Scan for the cell matching the given text and deliver its (X, Y) coordinate at center. 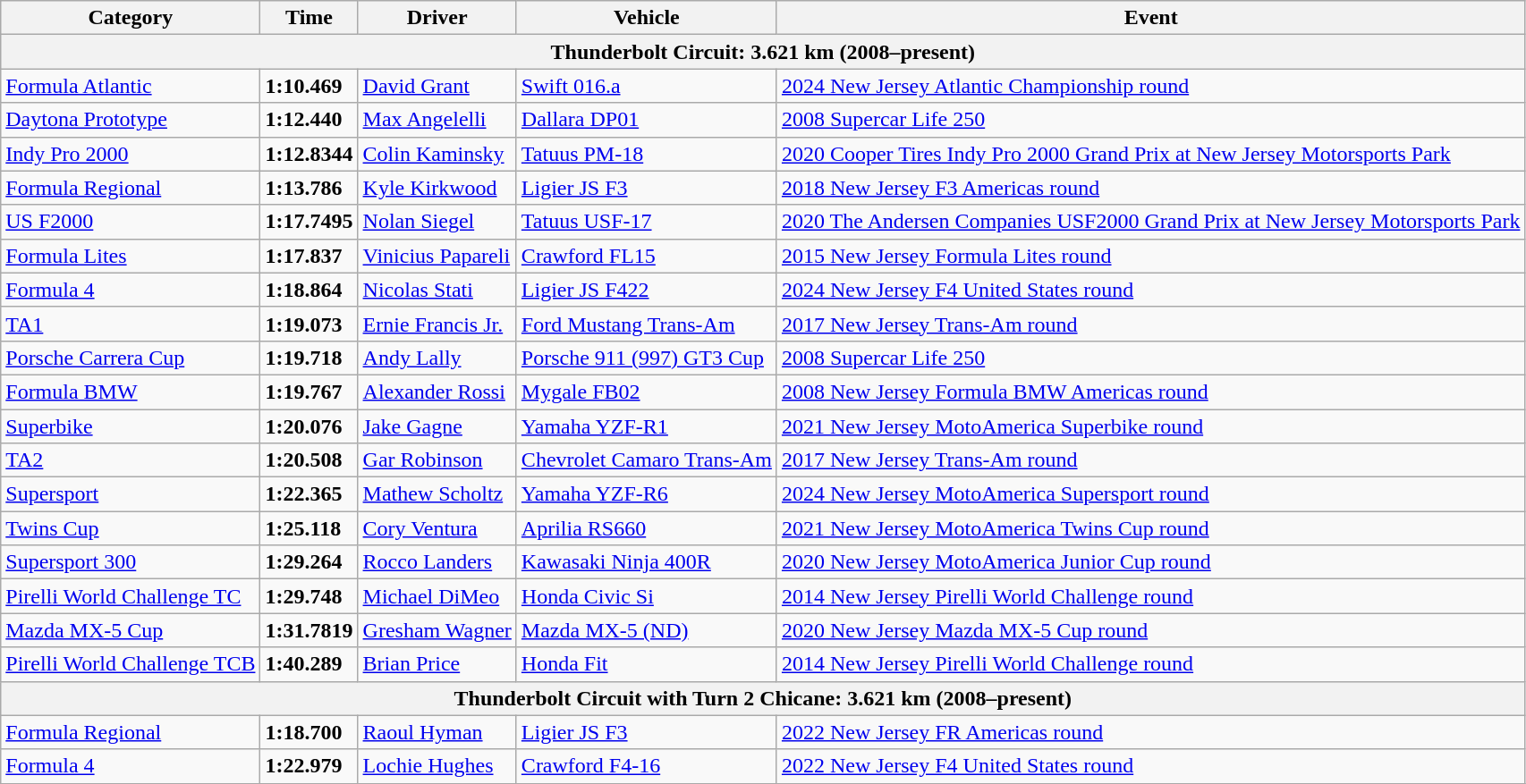
TA2 (131, 460)
Category (131, 18)
Mazda MX-5 Cup (131, 630)
Kyle Kirkwood (437, 188)
Superbike (131, 426)
2020 New Jersey Mazda MX-5 Cup round (1150, 630)
Nicolas Stati (437, 290)
1:13.786 (309, 188)
2022 New Jersey FR Americas round (1150, 732)
2008 New Jersey Formula BMW Americas round (1150, 392)
Mazda MX-5 (ND) (646, 630)
1:10.469 (309, 86)
2024 New Jersey Atlantic Championship round (1150, 86)
Gresham Wagner (437, 630)
Vinicius Papareli (437, 256)
2024 New Jersey F4 United States round (1150, 290)
Formula BMW (131, 392)
1:17.7495 (309, 222)
Time (309, 18)
Chevrolet Camaro Trans-Am (646, 460)
Vehicle (646, 18)
Pirelli World Challenge TCB (131, 664)
1:29.748 (309, 596)
1:29.264 (309, 562)
Gar Robinson (437, 460)
Nolan Siegel (437, 222)
1:12.440 (309, 120)
Supersport 300 (131, 562)
2020 New Jersey MotoAmerica Junior Cup round (1150, 562)
Crawford FL15 (646, 256)
Yamaha YZF-R6 (646, 494)
Ligier JS F422 (646, 290)
1:18.700 (309, 732)
Ford Mustang Trans-Am (646, 324)
US F2000 (131, 222)
Porsche Carrera Cup (131, 358)
2021 New Jersey MotoAmerica Twins Cup round (1150, 528)
Mathew Scholtz (437, 494)
2018 New Jersey F3 Americas round (1150, 188)
2024 New Jersey MotoAmerica Supersport round (1150, 494)
David Grant (437, 86)
Thunderbolt Circuit with Turn 2 Chicane: 3.621 km (2008–present) (763, 698)
1:19.073 (309, 324)
1:17.837 (309, 256)
Jake Gagne (437, 426)
Pirelli World Challenge TC (131, 596)
Andy Lally (437, 358)
Dallara DP01 (646, 120)
1:22.979 (309, 766)
Twins Cup (131, 528)
Porsche 911 (997) GT3 Cup (646, 358)
Event (1150, 18)
Ernie Francis Jr. (437, 324)
Indy Pro 2000 (131, 154)
1:22.365 (309, 494)
Thunderbolt Circuit: 3.621 km (2008–present) (763, 52)
Rocco Landers (437, 562)
1:19.718 (309, 358)
2015 New Jersey Formula Lites round (1150, 256)
2021 New Jersey MotoAmerica Superbike round (1150, 426)
Swift 016.a (646, 86)
2020 The Andersen Companies USF2000 Grand Prix at New Jersey Motorsports Park (1150, 222)
1:40.289 (309, 664)
Lochie Hughes (437, 766)
1:25.118 (309, 528)
TA1 (131, 324)
Supersport (131, 494)
1:20.076 (309, 426)
Cory Ventura (437, 528)
Colin Kaminsky (437, 154)
1:31.7819 (309, 630)
Max Angelelli (437, 120)
1:12.8344 (309, 154)
Daytona Prototype (131, 120)
Tatuus USF-17 (646, 222)
Alexander Rossi (437, 392)
Tatuus PM-18 (646, 154)
Raoul Hyman (437, 732)
Brian Price (437, 664)
Mygale FB02 (646, 392)
Honda Fit (646, 664)
Honda Civic Si (646, 596)
Kawasaki Ninja 400R (646, 562)
1:18.864 (309, 290)
Formula Atlantic (131, 86)
Yamaha YZF-R1 (646, 426)
1:20.508 (309, 460)
Aprilia RS660 (646, 528)
Michael DiMeo (437, 596)
2020 Cooper Tires Indy Pro 2000 Grand Prix at New Jersey Motorsports Park (1150, 154)
2022 New Jersey F4 United States round (1150, 766)
1:19.767 (309, 392)
Formula Lites (131, 256)
Crawford F4-16 (646, 766)
Driver (437, 18)
